From the cell containing the given text, extract its center point as [X, Y] coordinate. 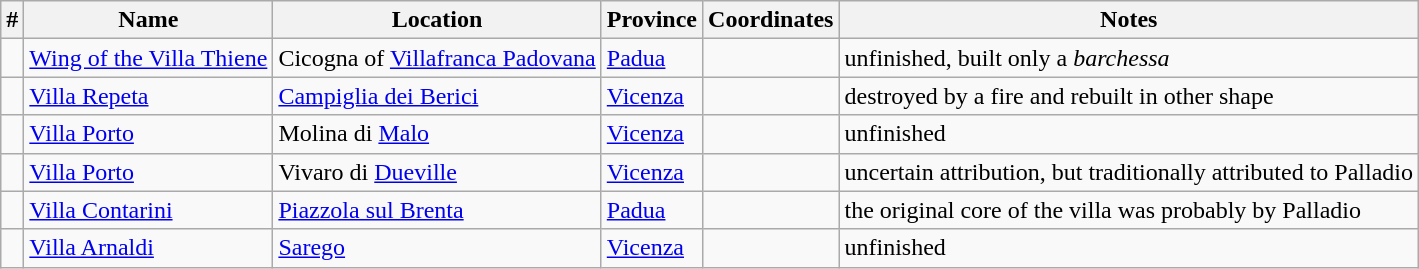
Villa Contarini [148, 210]
Coordinates [771, 20]
unfinished, built only a barchessa [1129, 58]
destroyed by a fire and rebuilt in other shape [1129, 96]
Province [652, 20]
Wing of the Villa Thiene [148, 58]
Vivaro di Dueville [437, 172]
# [12, 20]
Piazzola sul Brenta [437, 210]
the original core of the villa was probably by Palladio [1129, 210]
Sarego [437, 248]
Villa Repeta [148, 96]
Location [437, 20]
Villa Arnaldi [148, 248]
Name [148, 20]
Cicogna of Villafranca Padovana [437, 58]
Molina di Malo [437, 134]
Notes [1129, 20]
Campiglia dei Berici [437, 96]
uncertain attribution, but traditionally attributed to Palladio [1129, 172]
